From the cell containing the given text, extract its center point as (x, y) coordinate. 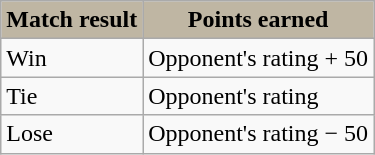
Opponent's rating − 50 (258, 134)
Opponent's rating + 50 (258, 58)
Points earned (258, 20)
Tie (72, 96)
Match result (72, 20)
Lose (72, 134)
Win (72, 58)
Opponent's rating (258, 96)
